For the text-containing cell, return its midpoint in (X, Y) coordinate format. 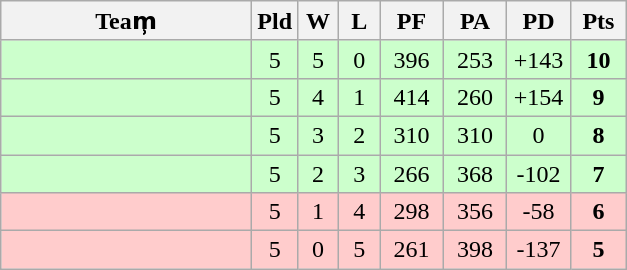
+143 (539, 59)
396 (412, 59)
414 (412, 97)
260 (475, 97)
8 (598, 135)
7 (598, 173)
PA (475, 21)
368 (475, 173)
9 (598, 97)
Pts (598, 21)
Pld (275, 21)
261 (412, 250)
PD (539, 21)
-58 (539, 212)
253 (475, 59)
-102 (539, 173)
W (318, 21)
398 (475, 250)
10 (598, 59)
L (360, 21)
PF (412, 21)
266 (412, 173)
Team̹̹ (126, 21)
-137 (539, 250)
6 (598, 212)
298 (412, 212)
+154 (539, 97)
356 (475, 212)
